Provide the (x, y) coordinate of the cell's center where the given text is located.  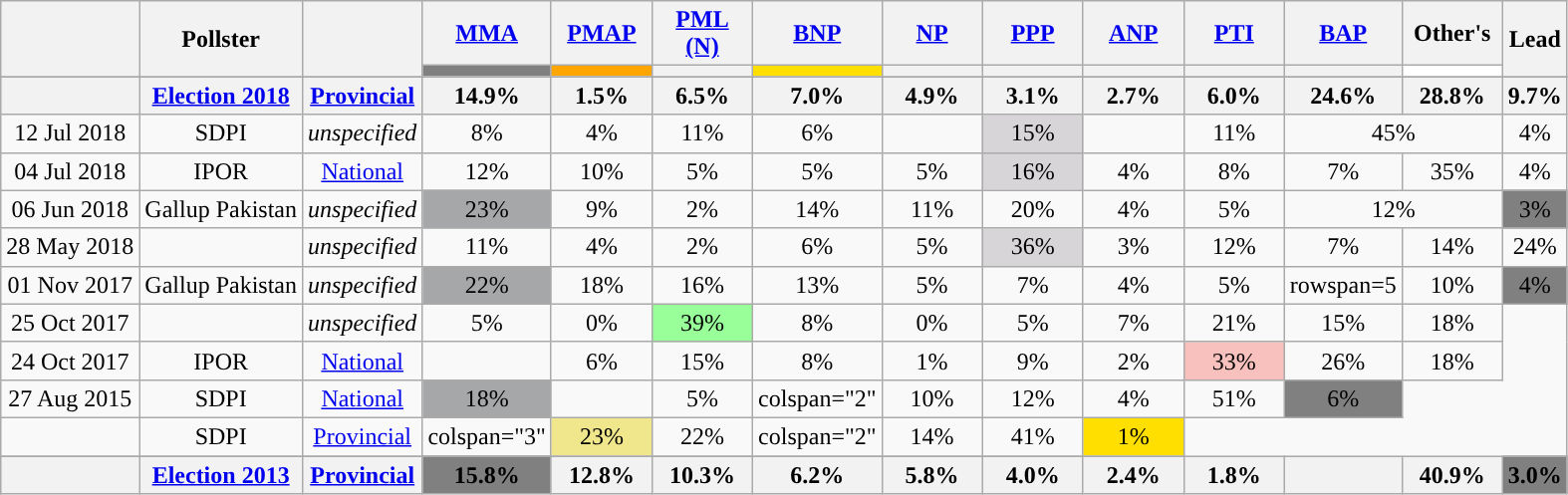
5.8% (932, 475)
MMA (487, 34)
PML (N) (701, 34)
NP (932, 34)
6.5% (701, 96)
24 Oct 2017 (70, 361)
BAP (1343, 34)
41% (1032, 436)
ANP (1134, 34)
Election 2018 (221, 96)
33% (1233, 361)
1.5% (602, 96)
Other's (1452, 34)
colspan="3" (487, 436)
Pollster (221, 39)
7.0% (818, 96)
06 Jun 2018 (70, 209)
24% (1534, 247)
PMAP (602, 34)
13% (818, 285)
PPP (1032, 34)
14.9% (487, 96)
4.0% (1032, 475)
3.1% (1032, 96)
Election 2013 (221, 475)
27 Aug 2015 (70, 398)
2.4% (1134, 475)
15.8% (487, 475)
12.8% (602, 475)
21% (1233, 323)
39% (701, 323)
BNP (818, 34)
2.7% (1134, 96)
9.7% (1534, 96)
35% (1452, 171)
4.9% (932, 96)
45% (1393, 133)
3.0% (1534, 475)
40.9% (1452, 475)
rowspan=5 (1343, 285)
PTI (1233, 34)
01 Nov 2017 (70, 285)
36% (1032, 247)
26% (1343, 361)
51% (1233, 398)
28.8% (1452, 96)
1.8% (1233, 475)
6.0% (1233, 96)
12 Jul 2018 (70, 133)
04 Jul 2018 (70, 171)
Lead (1534, 39)
6.2% (818, 475)
24.6% (1343, 96)
10.3% (701, 475)
20% (1032, 209)
28 May 2018 (70, 247)
25 Oct 2017 (70, 323)
